Provide the (x, y) coordinate of the cell's center where the given text is located.  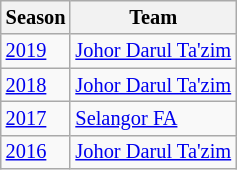
2018 (36, 85)
2016 (36, 152)
Selangor FA (153, 118)
2019 (36, 51)
2017 (36, 118)
Season (36, 17)
Team (153, 17)
